Capture the cell that displays the provided text and extract its [X, Y] central coordinate. 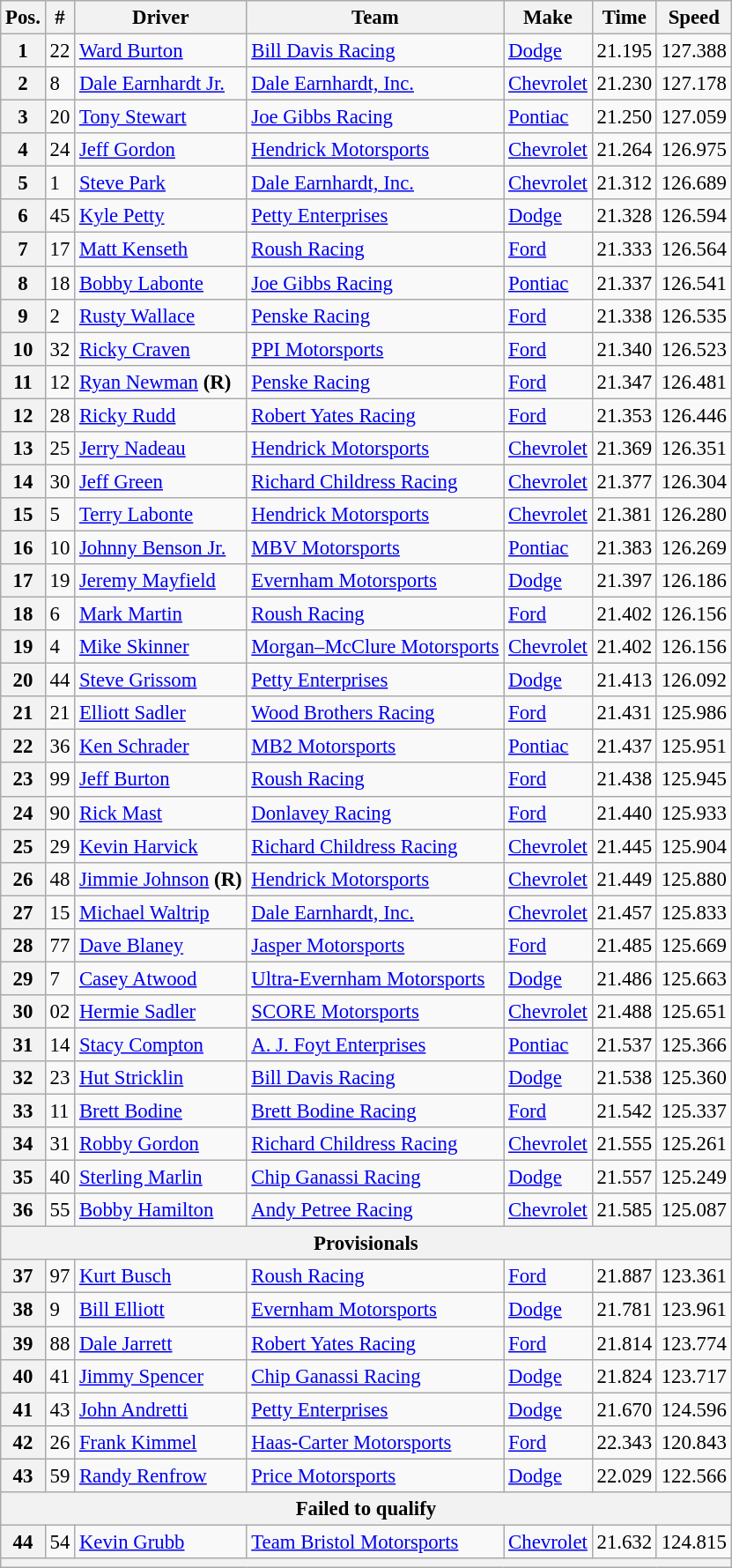
21.338 [624, 316]
125.669 [694, 946]
Ken Schrader [160, 747]
Randy Renfrow [160, 1475]
125.904 [694, 846]
21.195 [624, 51]
Team [375, 18]
90 [60, 813]
Bill Elliott [160, 1310]
Steve Grissom [160, 680]
Driver [160, 18]
Steve Park [160, 183]
21.383 [624, 547]
Hermie Sadler [160, 1012]
Jasper Motorsports [375, 946]
21.369 [624, 449]
Brett Bodine [160, 1111]
122.566 [694, 1475]
21.340 [624, 349]
Ultra-Evernham Motorsports [375, 978]
Kevin Harvick [160, 846]
21.250 [624, 117]
123.717 [694, 1376]
21.485 [624, 946]
Matt Kenseth [160, 249]
21.445 [624, 846]
45 [60, 216]
21.440 [624, 813]
SCORE Motorsports [375, 1012]
MB2 Motorsports [375, 747]
PPI Motorsports [375, 349]
123.774 [694, 1343]
Rusty Wallace [160, 316]
16 [23, 547]
21.413 [624, 680]
A. J. Foyt Enterprises [375, 1044]
21.312 [624, 183]
Ricky Rudd [160, 415]
Kurt Busch [160, 1277]
120.843 [694, 1442]
27 [23, 912]
Terry Labonte [160, 515]
126.594 [694, 216]
21.449 [624, 879]
126.446 [694, 415]
Dale Jarrett [160, 1343]
Andy Petree Racing [375, 1210]
21.781 [624, 1310]
13 [23, 449]
39 [23, 1343]
Mark Martin [160, 614]
Frank Kimmel [160, 1442]
54 [60, 1542]
34 [23, 1144]
21.488 [624, 1012]
38 [23, 1310]
02 [60, 1012]
125.933 [694, 813]
97 [60, 1277]
21.537 [624, 1044]
22.029 [624, 1475]
Provisionals [366, 1244]
88 [60, 1343]
125.360 [694, 1078]
126.186 [694, 581]
Ryan Newman (R) [160, 382]
77 [60, 946]
Speed [694, 18]
125.945 [694, 780]
126.269 [694, 547]
Bobby Labonte [160, 283]
48 [60, 879]
21.887 [624, 1277]
21.486 [624, 978]
Robby Gordon [160, 1144]
Time [624, 18]
127.388 [694, 51]
126.351 [694, 449]
Ward Burton [160, 51]
Donlavey Racing [375, 813]
21.555 [624, 1144]
Elliott Sadler [160, 713]
Jeff Gordon [160, 150]
Sterling Marlin [160, 1178]
Kevin Grubb [160, 1542]
Jerry Nadeau [160, 449]
John Andretti [160, 1409]
21.542 [624, 1111]
125.833 [694, 912]
Stacy Compton [160, 1044]
21.397 [624, 581]
124.815 [694, 1542]
Michael Waltrip [160, 912]
126.541 [694, 283]
21.632 [624, 1542]
MBV Motorsports [375, 547]
21.328 [624, 216]
125.880 [694, 879]
21.264 [624, 150]
Make [548, 18]
21.814 [624, 1343]
Tony Stewart [160, 117]
22.343 [624, 1442]
# [60, 18]
42 [23, 1442]
21.377 [624, 481]
Wood Brothers Racing [375, 713]
125.663 [694, 978]
33 [23, 1111]
Rick Mast [160, 813]
Brett Bodine Racing [375, 1111]
125.651 [694, 1012]
Morgan–McClure Motorsports [375, 647]
21.230 [624, 84]
126.975 [694, 150]
125.337 [694, 1111]
55 [60, 1210]
21.457 [624, 912]
21.557 [624, 1178]
59 [60, 1475]
125.951 [694, 747]
Failed to qualify [366, 1509]
125.261 [694, 1144]
126.689 [694, 183]
Kyle Petty [160, 216]
21.538 [624, 1078]
125.366 [694, 1044]
Jimmy Spencer [160, 1376]
127.059 [694, 117]
Jeff Burton [160, 780]
126.523 [694, 349]
Team Bristol Motorsports [375, 1542]
21.824 [624, 1376]
Jimmie Johnson (R) [160, 879]
21.437 [624, 747]
21.438 [624, 780]
126.564 [694, 249]
21.337 [624, 283]
21.347 [624, 382]
Jeremy Mayfield [160, 581]
123.361 [694, 1277]
37 [23, 1277]
35 [23, 1178]
126.280 [694, 515]
Hut Stricklin [160, 1078]
Pos. [23, 18]
3 [23, 117]
123.961 [694, 1310]
127.178 [694, 84]
125.249 [694, 1178]
126.092 [694, 680]
Mike Skinner [160, 647]
21.381 [624, 515]
Jeff Green [160, 481]
126.304 [694, 481]
Johnny Benson Jr. [160, 547]
Bobby Hamilton [160, 1210]
125.087 [694, 1210]
126.481 [694, 382]
21.353 [624, 415]
Haas-Carter Motorsports [375, 1442]
21.333 [624, 249]
Casey Atwood [160, 978]
21.670 [624, 1409]
Dave Blaney [160, 946]
21.585 [624, 1210]
Ricky Craven [160, 349]
Dale Earnhardt Jr. [160, 84]
126.535 [694, 316]
124.596 [694, 1409]
99 [60, 780]
21.431 [624, 713]
Price Motorsports [375, 1475]
125.986 [694, 713]
